Pinpoint the cell where the given text exists, returning its [X, Y] midpoint coordinate. 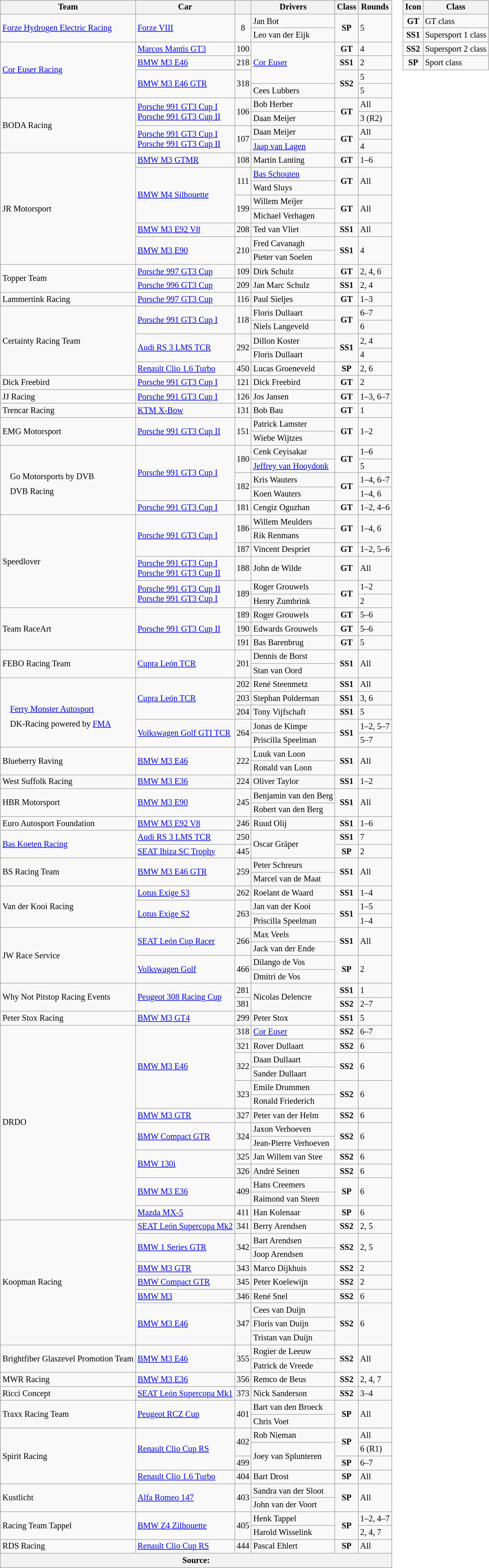
Peter Koelewijn [293, 1282]
Cor Euser Racing [68, 70]
191 [243, 643]
266 [243, 942]
151 [243, 431]
108 [243, 160]
Bas Koeten Racing [68, 844]
116 [243, 299]
381 [243, 1004]
347 [243, 1324]
409 [243, 1192]
Ferry Monster Autosport DK-Racing powered by FMA [68, 712]
Marcos Mantis GT3 [185, 49]
BMW M3 [185, 1296]
EMG Motorsport [68, 431]
André Seinen [293, 1171]
Lotus Exige S3 [185, 893]
Euro Autosport Foundation [68, 824]
403 [243, 1498]
Oscar Gräper [293, 844]
131 [243, 411]
Marco Dijkhuis [293, 1269]
Nicolas Delencre [293, 997]
Jack van der Ende [293, 949]
Nick Sanderson [293, 1394]
SEAT León Supercopa Mk2 [185, 1227]
Peter van der Helm [293, 1115]
499 [243, 1463]
Bob Bau [293, 411]
Jan Willem van Stee [293, 1157]
BMW Z4 Zilhouette [185, 1526]
Jaxon Verhoeven [293, 1129]
218 [243, 63]
3–4 [375, 1394]
JJ Racing [68, 397]
Rob Nieman [293, 1435]
Max Veels [293, 935]
Harold Wisselink [293, 1532]
SEAT León Supercopa Mk1 [185, 1394]
299 [243, 1018]
DRDO [68, 1123]
246 [243, 824]
Mazda MX-5 [185, 1213]
Ted van Vliet [293, 230]
1–2, 5–7 [375, 726]
321 [243, 1046]
JW Race Service [68, 956]
Cengiz Oguzhan [293, 508]
444 [243, 1547]
373 [243, 1394]
182 [243, 487]
Porsche 996 GT3 Cup [185, 285]
259 [243, 872]
6 (R1) [375, 1449]
SEAT Ibiza SC Trophy [185, 851]
186 [243, 529]
Bart van den Broeck [293, 1407]
Leo van der Eijk [293, 35]
201 [243, 663]
Ricci Concept [68, 1394]
Fred Cavanagh [293, 244]
Dmitri de Vos [293, 976]
356 [243, 1380]
Sandra van der Sloot [293, 1491]
Volkswagen Golf [185, 969]
Oliver Taylor [293, 782]
Stephan Polderman [293, 698]
262 [243, 893]
Edwards Grouwels [293, 629]
Brightfiber Glaszevel Promotion Team [68, 1359]
Dennis de Borst [293, 657]
343 [243, 1269]
8 [243, 28]
Kustlicht [68, 1498]
Supersport 2 class [456, 49]
Rik Renmans [293, 536]
Racing Team Tappel [68, 1526]
Dirk Schulz [293, 271]
323 [243, 1095]
Patrick Lamster [293, 424]
107 [243, 140]
341 [243, 1227]
Michael Verhagen [293, 216]
DK-Racing powered by FMA [60, 724]
250 [243, 837]
324 [243, 1136]
263 [243, 914]
Supersport 1 class [456, 35]
Emile Drummen [293, 1088]
Traxx Racing Team [68, 1414]
Paul Sieljes [293, 299]
Topper Team [68, 278]
Ronald van Loon [293, 768]
Hans Creemers [293, 1185]
Joop Arendsen [293, 1254]
Henry Zumbrink [293, 601]
3, 6 [375, 698]
Berry Arendsen [293, 1227]
Source: [196, 1560]
222 [243, 761]
Cees van Duijn [293, 1310]
405 [243, 1526]
3 (R2) [375, 119]
Team RaceArt [68, 629]
Lotus Exige S2 [185, 914]
Car [185, 7]
Pascal Ehlert [293, 1547]
401 [243, 1414]
Cees Lubbers [293, 91]
2, 6 [375, 369]
325 [243, 1157]
BMW M4 Silhouette [185, 195]
Rover Dullaart [293, 1046]
326 [243, 1171]
Volkswagen Golf GTI TCR [185, 733]
Jaap van Lagen [293, 146]
Ruud Olij [293, 824]
Team [68, 7]
BS Racing Team [68, 872]
Koen Wauters [293, 494]
René Snel [293, 1296]
Kris Wauters [293, 480]
Why Not Pitstop Racing Events [68, 997]
BODA Racing [68, 126]
Alfa Romeo 147 [185, 1498]
404 [243, 1477]
Peter Schreurs [293, 865]
Han Kolenaar [293, 1213]
445 [243, 851]
100 [243, 49]
Forze VIII [185, 28]
Lammertink Racing [68, 299]
Forze Hydrogen Electric Racing [68, 28]
Jos Jansen [293, 397]
Lucas Groeneveld [293, 369]
Raimond van Steen [293, 1199]
Chris Voet [293, 1421]
BMW 1 Series GTR [185, 1247]
Jan van der Kooi [293, 907]
Peter Stox Racing [68, 1018]
264 [243, 733]
RDS Racing [68, 1547]
1–3 [375, 299]
Vincent Despriet [293, 549]
346 [243, 1296]
Willem Meulders [293, 522]
Sport class [456, 63]
DVB Racing [52, 492]
106 [243, 112]
Tristan van Duijn [293, 1338]
Bart Arendsen [293, 1240]
203 [243, 698]
Joey van Splunteren [293, 1456]
Remco de Beus [293, 1380]
Bart Drost [293, 1477]
Henk Tappel [293, 1519]
Spirit Racing [68, 1456]
Luuk van Loon [293, 754]
Rounds [375, 7]
466 [243, 969]
111 [243, 181]
208 [243, 230]
Benjamin van den Berg [293, 796]
190 [243, 629]
Floris van Duijn [293, 1324]
BMW M3 GTMR [185, 160]
Jonas de Kimpe [293, 726]
Pieter van Soelen [293, 257]
Porsche 991 GT3 Cup II Porsche 991 GT3 Cup I [185, 594]
Go Motorsports by DVB [52, 477]
1–2, 4–7 [375, 1519]
180 [243, 459]
292 [243, 348]
Jan Bot [293, 21]
2, 4, 6 [375, 271]
KTM X-Bow [185, 411]
402 [243, 1442]
281 [243, 991]
Tony Vijfschaft [293, 712]
Roelant de Waard [293, 893]
204 [243, 712]
245 [243, 802]
BMW 130i [185, 1164]
109 [243, 271]
Bas Schouten [293, 174]
HBR Motorsport [68, 802]
342 [243, 1247]
199 [243, 209]
5–7 [375, 740]
181 [243, 508]
126 [243, 397]
322 [243, 1067]
Daan Dullaart [293, 1060]
Bob Herber [293, 105]
Stan van Oord [293, 670]
Ferry Monster Autosport [60, 709]
Dilango de Vos [293, 962]
327 [243, 1115]
Blueberry Raving [68, 761]
FEBO Racing Team [68, 663]
Peugeot RCZ Cup [185, 1414]
345 [243, 1282]
BMW M3 GT4 [185, 1018]
202 [243, 684]
2–7 [375, 1004]
GT class [456, 21]
Ronald Friederich [293, 1102]
Koopman Racing [68, 1282]
JR Motorsport [68, 209]
210 [243, 250]
224 [243, 782]
John de Wilde [293, 568]
Jan Marc Schulz [293, 285]
Jean-Pierre Verhoeven [293, 1143]
West Suffolk Racing [68, 782]
1–2, 4–6 [375, 508]
Certainty Racing Team [68, 341]
Peter Stox [293, 1018]
187 [243, 549]
188 [243, 568]
411 [243, 1213]
Robert van den Berg [293, 810]
121 [243, 382]
Niels Langeveld [293, 327]
Ward Sluys [293, 188]
Drivers [293, 7]
SEAT León Cup Racer [185, 942]
209 [243, 285]
1–5 [375, 907]
Speedlover [68, 561]
Go Motorsports by DVB DVB Racing [68, 480]
Sander Dullaart [293, 1074]
Peugeot 308 Racing Cup [185, 997]
450 [243, 369]
Van der Kooi Racing [68, 907]
Willem Meijer [293, 202]
Cenk Ceyisakar [293, 452]
355 [243, 1359]
René Steenmetz [293, 684]
Icon [413, 7]
1–4, 6–7 [375, 480]
Jeffrey van Hooydonk [293, 466]
Dillon Koster [293, 341]
1–2, 5–6 [375, 549]
MWR Racing [68, 1380]
Trencar Racing [68, 411]
Bas Barenbrug [293, 643]
John van der Voort [293, 1505]
Patrick de Vreede [293, 1366]
118 [243, 320]
1–3, 6–7 [375, 397]
Martin Lanting [293, 160]
Rogier de Leeuw [293, 1352]
Wiebe Wijtzes [293, 438]
Marcel van de Maat [293, 879]
7 [375, 837]
